Determine the (x, y) coordinate at the center of the cell enclosing the given text.  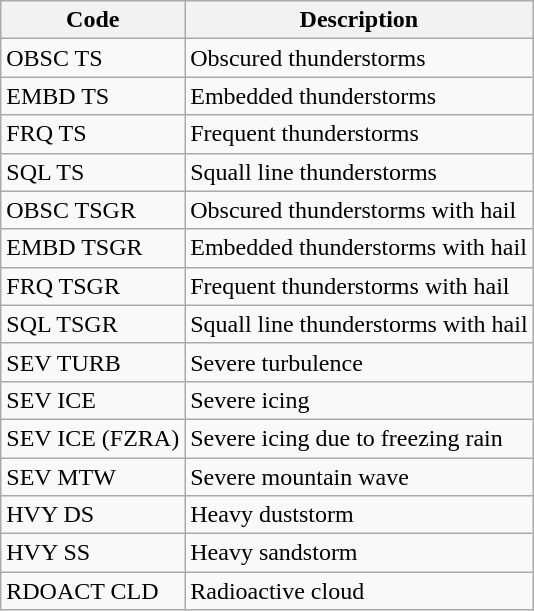
Description (359, 20)
Severe turbulence (359, 362)
SEV MTW (93, 477)
HVY DS (93, 515)
OBSC TS (93, 58)
FRQ TSGR (93, 286)
SQL TSGR (93, 324)
Severe icing due to freezing rain (359, 438)
Squall line thunderstorms (359, 172)
Embedded thunderstorms (359, 96)
OBSC TSGR (93, 210)
Severe icing (359, 400)
Embedded thunderstorms with hail (359, 248)
Frequent thunderstorms (359, 134)
RDOACT CLD (93, 591)
SEV ICE (93, 400)
Radioactive cloud (359, 591)
SEV TURB (93, 362)
Obscured thunderstorms (359, 58)
Heavy sandstorm (359, 553)
Obscured thunderstorms with hail (359, 210)
Squall line thunderstorms with hail (359, 324)
Severe mountain wave (359, 477)
Code (93, 20)
HVY SS (93, 553)
SQL TS (93, 172)
SEV ICE (FZRA) (93, 438)
EMBD TS (93, 96)
Frequent thunderstorms with hail (359, 286)
Heavy duststorm (359, 515)
EMBD TSGR (93, 248)
FRQ TS (93, 134)
